Output the [x, y] coordinate of the center of the cell containing the given text.  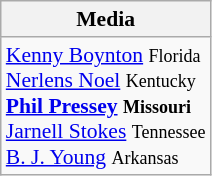
Media [106, 19]
Kenny Boynton FloridaNerlens Noel KentuckyPhil Pressey MissouriJarnell Stokes TennesseeB. J. Young Arkansas [106, 106]
